From the cell containing the given text, extract its center point as [x, y] coordinate. 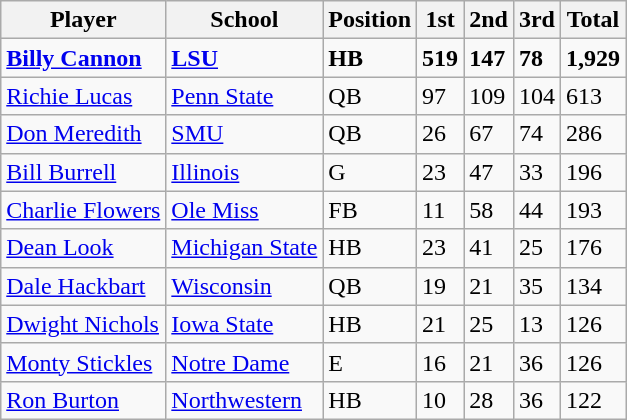
19 [440, 286]
Dale Hackbart [84, 286]
Billy Cannon [84, 58]
Dwight Nichols [84, 324]
58 [489, 210]
104 [536, 96]
FB [370, 210]
134 [592, 286]
78 [536, 58]
41 [489, 248]
Michigan State [244, 248]
School [244, 20]
Position [370, 20]
Dean Look [84, 248]
E [370, 362]
Iowa State [244, 324]
Total [592, 20]
193 [592, 210]
G [370, 172]
10 [440, 400]
35 [536, 286]
196 [592, 172]
47 [489, 172]
SMU [244, 134]
Northwestern [244, 400]
Don Meredith [84, 134]
16 [440, 362]
Ron Burton [84, 400]
Wisconsin [244, 286]
Ole Miss [244, 210]
LSU [244, 58]
519 [440, 58]
613 [592, 96]
3rd [536, 20]
11 [440, 210]
Monty Stickles [84, 362]
Illinois [244, 172]
147 [489, 58]
176 [592, 248]
33 [536, 172]
74 [536, 134]
Player [84, 20]
44 [536, 210]
97 [440, 96]
28 [489, 400]
2nd [489, 20]
1,929 [592, 58]
1st [440, 20]
Notre Dame [244, 362]
13 [536, 324]
Bill Burrell [84, 172]
67 [489, 134]
122 [592, 400]
Penn State [244, 96]
Richie Lucas [84, 96]
26 [440, 134]
286 [592, 134]
109 [489, 96]
Charlie Flowers [84, 210]
